Identify which cell holds the provided text, then report its (x, y) central coordinate. 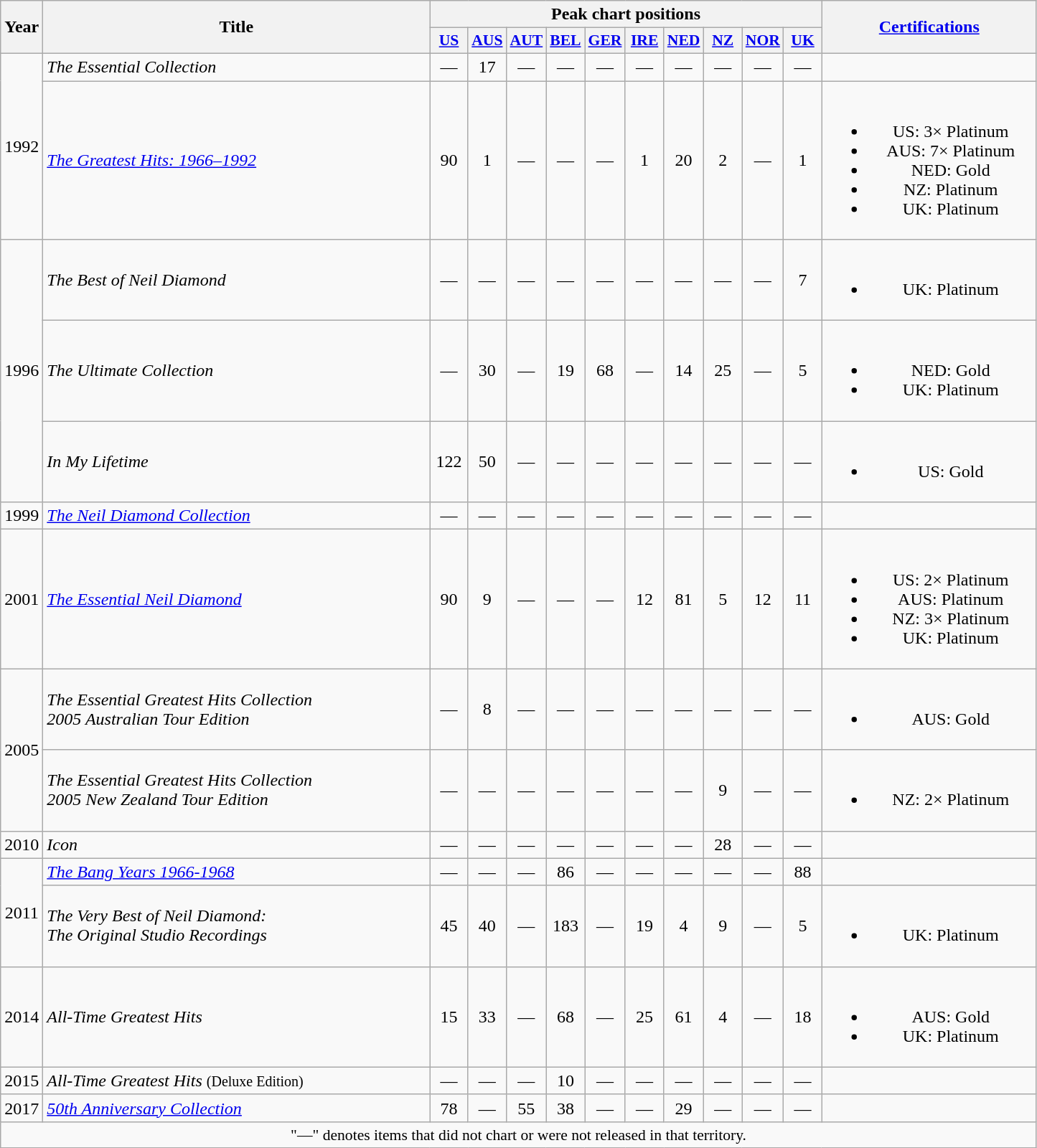
NZ: 2× Platinum (929, 791)
US: 2× PlatinumAUS: PlatinumNZ: 3× PlatinumUK: Platinum (929, 599)
45 (449, 926)
2017 (22, 1108)
Icon (237, 844)
33 (487, 1017)
AUT (527, 41)
50th Anniversary Collection (237, 1108)
GER (606, 41)
The Essential Collection (237, 67)
BEL (566, 41)
38 (566, 1108)
In My Lifetime (237, 462)
The Essential Neil Diamond (237, 599)
88 (802, 872)
20 (684, 159)
81 (684, 599)
US: Gold (929, 462)
Title (237, 27)
14 (684, 371)
30 (487, 371)
61 (684, 1017)
NED: GoldUK: Platinum (929, 371)
All-Time Greatest Hits (237, 1017)
The Ultimate Collection (237, 371)
AUS (487, 41)
2011 (22, 913)
NZ (722, 41)
IRE (644, 41)
2014 (22, 1017)
183 (566, 926)
Certifications (929, 27)
The Very Best of Neil Diamond:The Original Studio Recordings (237, 926)
17 (487, 67)
7 (802, 280)
The Neil Diamond Collection (237, 516)
The Bang Years 1966-1968 (237, 872)
2015 (22, 1081)
UK (802, 41)
"—" denotes items that did not chart or were not released in that territory. (519, 1134)
NOR (763, 41)
1996 (22, 371)
10 (566, 1081)
AUS: GoldUK: Platinum (929, 1017)
The Best of Neil Diamond (237, 280)
11 (802, 599)
78 (449, 1108)
Year (22, 27)
US: 3× PlatinumAUS: 7× PlatinumNED: GoldNZ: PlatinumUK: Platinum (929, 159)
All-Time Greatest Hits (Deluxe Edition) (237, 1081)
40 (487, 926)
1999 (22, 516)
28 (722, 844)
The Greatest Hits: 1966–1992 (237, 159)
122 (449, 462)
15 (449, 1017)
2 (722, 159)
NED (684, 41)
The Essential Greatest Hits Collection2005 Australian Tour Edition (237, 709)
55 (527, 1108)
2005 (22, 750)
86 (566, 872)
2001 (22, 599)
1992 (22, 146)
50 (487, 462)
US (449, 41)
AUS: Gold (929, 709)
2010 (22, 844)
8 (487, 709)
18 (802, 1017)
Peak chart positions (626, 14)
29 (684, 1108)
The Essential Greatest Hits Collection2005 New Zealand Tour Edition (237, 791)
